Detect which cell encompasses the target text, then output its [X, Y] center coordinate. 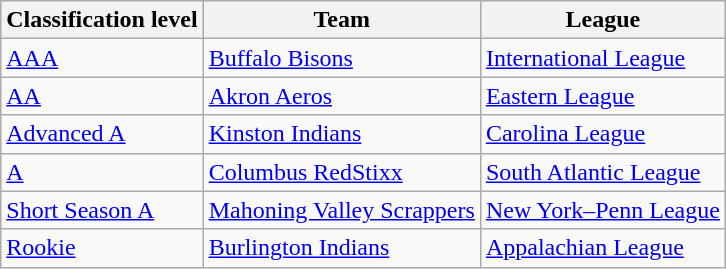
AA [102, 96]
Short Season A [102, 210]
Advanced A [102, 134]
Appalachian League [602, 248]
Columbus RedStixx [342, 172]
AAA [102, 58]
A [102, 172]
Mahoning Valley Scrappers [342, 210]
Carolina League [602, 134]
Burlington Indians [342, 248]
Team [342, 20]
South Atlantic League [602, 172]
International League [602, 58]
Kinston Indians [342, 134]
Eastern League [602, 96]
Buffalo Bisons [342, 58]
League [602, 20]
Classification level [102, 20]
Akron Aeros [342, 96]
Rookie [102, 248]
New York–Penn League [602, 210]
